For the text-containing cell, return its midpoint in (X, Y) coordinate format. 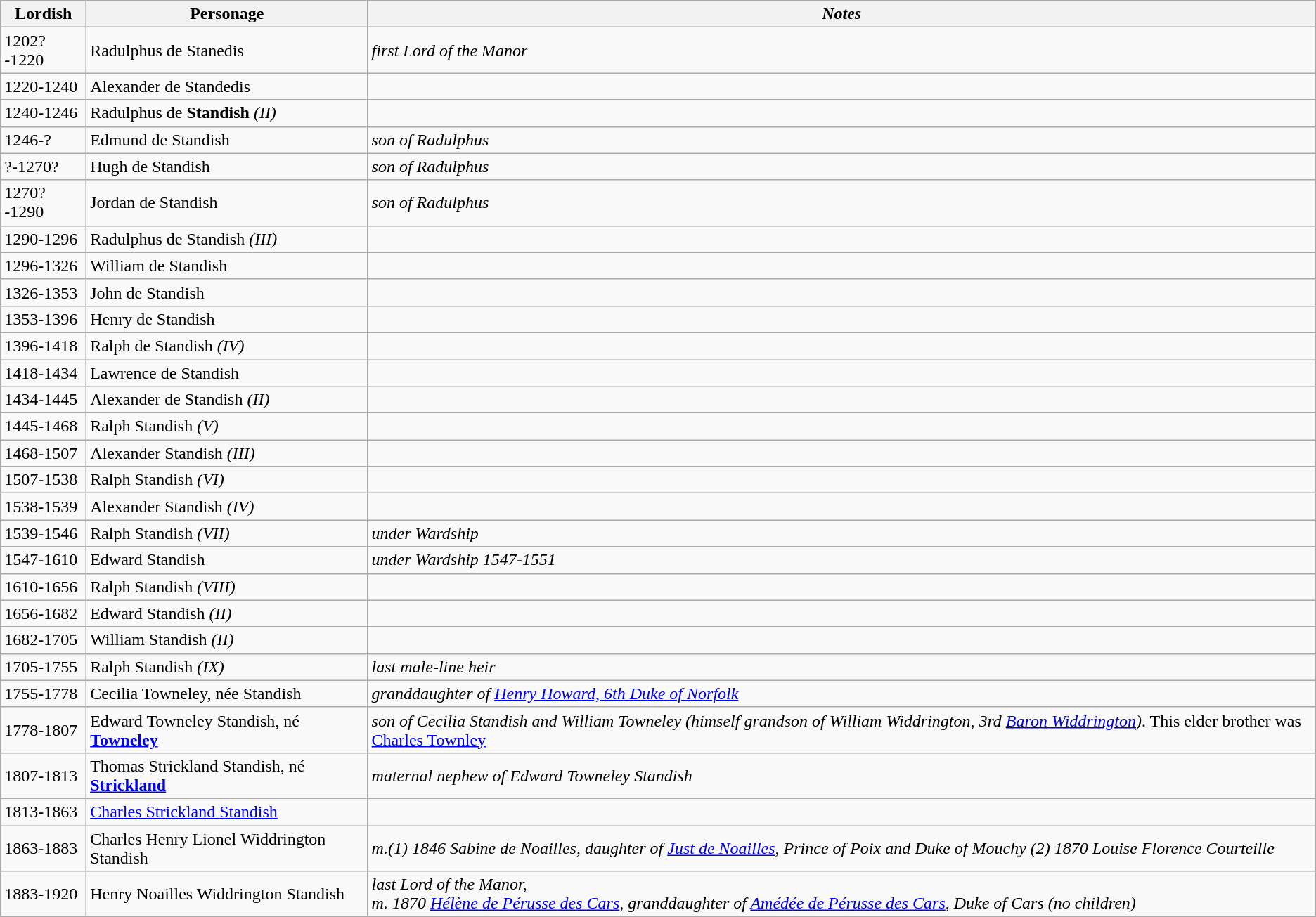
1353-1396 (44, 319)
Henry Noailles Widdrington Standish (227, 894)
m.(1) 1846 Sabine de Noailles, daughter of Just de Noailles, Prince of Poix and Duke of Mouchy (2) 1870 Louise Florence Courteille (841, 847)
John de Standish (227, 292)
1813-1863 (44, 812)
Edward Standish (II) (227, 613)
Ralph Standish (IX) (227, 667)
Alexander de Standish (II) (227, 400)
Ralph Standish (VI) (227, 480)
Thomas Strickland Standish, né Strickland (227, 776)
Edward Towneley Standish, né Towneley (227, 729)
1507-1538 (44, 480)
Charles Strickland Standish (227, 812)
1539-1546 (44, 533)
1445-1468 (44, 427)
Charles Henry Lionel Widdrington Standish (227, 847)
son of Cecilia Standish and William Towneley (himself grandson of William Widdrington, 3rd Baron Widdrington). This elder brother was Charles Townley (841, 729)
Ralph Standish (V) (227, 427)
1246-? (44, 140)
Alexander Standish (III) (227, 453)
1434-1445 (44, 400)
Radulphus de Standish (III) (227, 239)
1290-1296 (44, 239)
Edward Standish (227, 560)
under Wardship 1547-1551 (841, 560)
Jordan de Standish (227, 202)
Hugh de Standish (227, 167)
first Lord of the Manor (841, 51)
granddaughter of Henry Howard, 6th Duke of Norfolk (841, 694)
1863-1883 (44, 847)
1656-1682 (44, 613)
Cecilia Towneley, née Standish (227, 694)
?-1270? (44, 167)
1610-1656 (44, 587)
1240-1246 (44, 113)
Lordish (44, 14)
Edmund de Standish (227, 140)
William Standish (II) (227, 640)
Notes (841, 14)
last male-line heir (841, 667)
Radulphus de Stanedis (227, 51)
Ralph Standish (VII) (227, 533)
1468-1507 (44, 453)
1883-1920 (44, 894)
1807-1813 (44, 776)
1326-1353 (44, 292)
1220-1240 (44, 86)
Ralph Standish (VIII) (227, 587)
Radulphus de Standish (II) (227, 113)
1547-1610 (44, 560)
1778-1807 (44, 729)
1270?-1290 (44, 202)
1705-1755 (44, 667)
last Lord of the Manor,m. 1870 Hélène de Pérusse des Cars, granddaughter of Amédée de Pérusse des Cars, Duke of Cars (no children) (841, 894)
Alexander de Standedis (227, 86)
Henry de Standish (227, 319)
1538-1539 (44, 507)
Personage (227, 14)
1296-1326 (44, 266)
William de Standish (227, 266)
1202?-1220 (44, 51)
Lawrence de Standish (227, 373)
maternal nephew of Edward Towneley Standish (841, 776)
1682-1705 (44, 640)
1396-1418 (44, 346)
under Wardship (841, 533)
Ralph de Standish (IV) (227, 346)
1755-1778 (44, 694)
1418-1434 (44, 373)
Alexander Standish (IV) (227, 507)
